Identify which cell holds the provided text, then report its (X, Y) central coordinate. 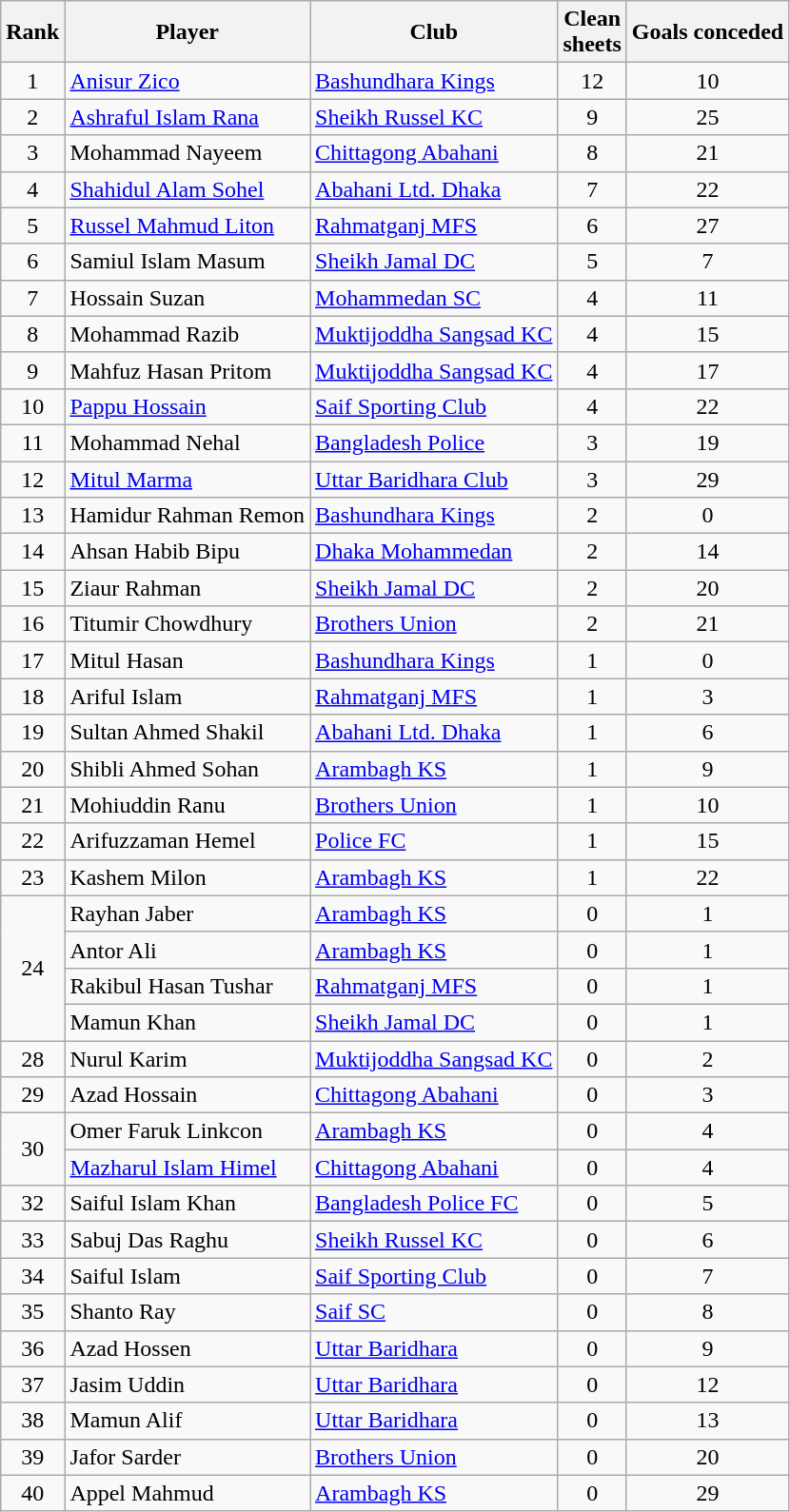
Goals conceded (707, 32)
Hossain Suzan (188, 298)
Saiful Islam (188, 1276)
24 (32, 968)
38 (32, 1421)
Mamun Khan (188, 1022)
Saif SC (434, 1312)
Dhaka Mohammedan (434, 552)
Azad Hossen (188, 1348)
35 (32, 1312)
Jasim Uddin (188, 1384)
Sultan Ahmed Shakil (188, 733)
Samiul Islam Masum (188, 262)
Ziaur Rahman (188, 588)
Uttar Baridhara Club (434, 479)
Azad Hossain (188, 1095)
Shibli Ahmed Sohan (188, 769)
34 (32, 1276)
Player (188, 32)
25 (707, 117)
23 (32, 877)
Ahsan Habib Bipu (188, 552)
Antor Ali (188, 950)
Police FC (434, 841)
Rank (32, 32)
Mohiuddin Ranu (188, 805)
Pappu Hossain (188, 406)
18 (32, 697)
Bangladesh Police FC (434, 1204)
Mohammedan SC (434, 298)
Jafor Sarder (188, 1457)
Titumir Chowdhury (188, 624)
Club (434, 32)
Saiful Islam Khan (188, 1204)
Mohammad Nayeem (188, 153)
37 (32, 1384)
30 (32, 1149)
Mitul Marma (188, 479)
Sabuj Das Raghu (188, 1240)
Rakibul Hasan Tushar (188, 986)
39 (32, 1457)
Mohammad Nehal (188, 442)
33 (32, 1240)
Omer Faruk Linkcon (188, 1131)
Ariful Islam (188, 697)
Shahidul Alam Sohel (188, 189)
27 (707, 226)
Russel Mahmud Liton (188, 226)
40 (32, 1493)
Mitul Hasan (188, 660)
Mamun Alif (188, 1421)
Appel Mahmud (188, 1493)
Cleansheets (592, 32)
Anisur Zico (188, 81)
Mahfuz Hasan Pritom (188, 370)
32 (32, 1204)
Ashraful Islam Rana (188, 117)
Rayhan Jaber (188, 913)
Mazharul Islam Himel (188, 1168)
Hamidur Rahman Remon (188, 516)
16 (32, 624)
Arifuzzaman Hemel (188, 841)
Nurul Karim (188, 1059)
28 (32, 1059)
Shanto Ray (188, 1312)
Bangladesh Police (434, 442)
Mohammad Razib (188, 334)
36 (32, 1348)
Kashem Milon (188, 877)
